Pinpoint the cell where the given text exists, returning its (X, Y) midpoint coordinate. 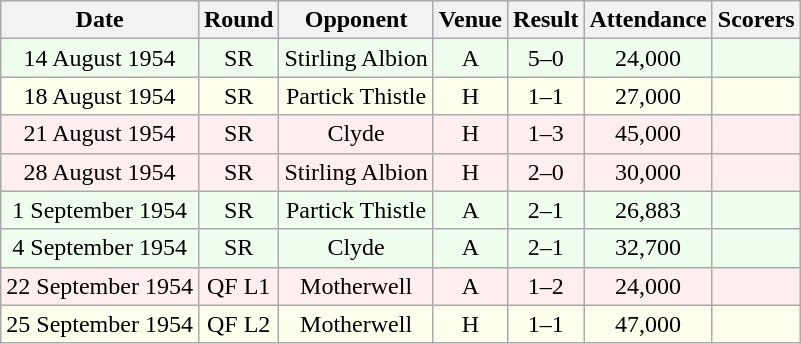
32,700 (648, 248)
Venue (470, 20)
Round (238, 20)
Date (100, 20)
18 August 1954 (100, 96)
Scorers (756, 20)
26,883 (648, 210)
28 August 1954 (100, 172)
21 August 1954 (100, 134)
5–0 (546, 58)
25 September 1954 (100, 324)
QF L2 (238, 324)
14 August 1954 (100, 58)
1–3 (546, 134)
47,000 (648, 324)
2–0 (546, 172)
4 September 1954 (100, 248)
QF L1 (238, 286)
1 September 1954 (100, 210)
45,000 (648, 134)
Opponent (356, 20)
27,000 (648, 96)
22 September 1954 (100, 286)
1–2 (546, 286)
Attendance (648, 20)
Result (546, 20)
30,000 (648, 172)
